From the cell containing the given text, extract its center point as [X, Y] coordinate. 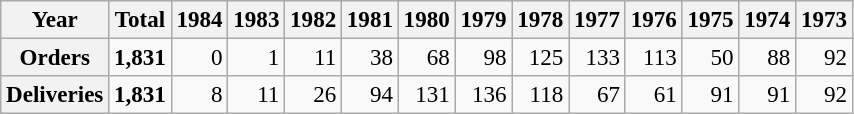
67 [598, 95]
1980 [426, 20]
94 [370, 95]
Year [55, 20]
1984 [200, 20]
1982 [314, 20]
38 [370, 58]
1981 [370, 20]
Total [140, 20]
68 [426, 58]
131 [426, 95]
Deliveries [55, 95]
98 [484, 58]
26 [314, 95]
50 [710, 58]
133 [598, 58]
1977 [598, 20]
61 [654, 95]
1975 [710, 20]
8 [200, 95]
1973 [824, 20]
1979 [484, 20]
0 [200, 58]
88 [768, 58]
125 [540, 58]
1983 [256, 20]
Orders [55, 58]
1976 [654, 20]
113 [654, 58]
136 [484, 95]
1 [256, 58]
1978 [540, 20]
118 [540, 95]
1974 [768, 20]
